Identify which cell holds the provided text, then report its [x, y] central coordinate. 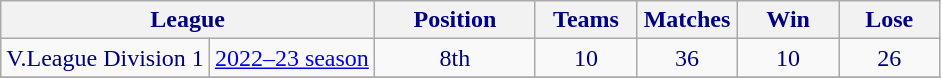
Teams [586, 20]
36 [688, 58]
8th [454, 58]
Win [788, 20]
26 [890, 58]
2022–23 season [292, 58]
Position [454, 20]
Matches [688, 20]
Lose [890, 20]
League [188, 20]
V.League Division 1 [106, 58]
